Pinpoint the cell where the given text exists, returning its [X, Y] midpoint coordinate. 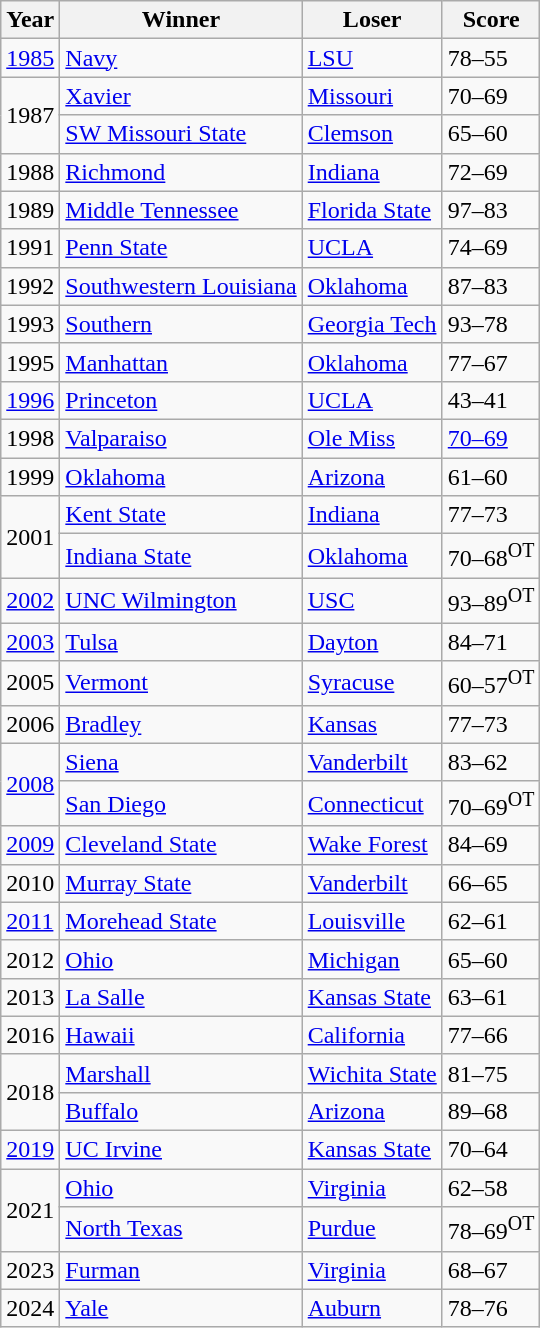
2012 [30, 959]
1999 [30, 477]
1987 [30, 115]
UC Irvine [181, 1150]
97–83 [491, 210]
Kansas [372, 724]
1989 [30, 210]
Middle Tennessee [181, 210]
2024 [30, 1308]
Winner [181, 20]
Cleveland State [181, 845]
Navy [181, 58]
North Texas [181, 1230]
Murray State [181, 883]
Indiana State [181, 556]
62–58 [491, 1188]
70–68OT [491, 556]
Georgia Tech [372, 324]
89–68 [491, 1111]
Year [30, 20]
62–61 [491, 921]
Auburn [372, 1308]
Hawaii [181, 1035]
Kent State [181, 515]
2011 [30, 921]
Purdue [372, 1230]
83–62 [491, 762]
87–83 [491, 286]
84–71 [491, 642]
Xavier [181, 96]
78–69OT [491, 1230]
Richmond [181, 172]
2023 [30, 1270]
78–76 [491, 1308]
Michigan [372, 959]
2009 [30, 845]
SW Missouri State [181, 134]
2003 [30, 642]
Clemson [372, 134]
2001 [30, 538]
1996 [30, 400]
93–78 [491, 324]
La Salle [181, 997]
81–75 [491, 1073]
78–55 [491, 58]
Siena [181, 762]
Marshall [181, 1073]
Ole Miss [372, 438]
2018 [30, 1092]
2002 [30, 600]
70–69OT [491, 804]
Score [491, 20]
1995 [30, 362]
1991 [30, 248]
Loser [372, 20]
Southern [181, 324]
2013 [30, 997]
LSU [372, 58]
77–67 [491, 362]
2016 [30, 1035]
USC [372, 600]
1988 [30, 172]
1985 [30, 58]
72–69 [491, 172]
UNC Wilmington [181, 600]
63–61 [491, 997]
66–65 [491, 883]
Wichita State [372, 1073]
Manhattan [181, 362]
Missouri [372, 96]
93–89OT [491, 600]
77–66 [491, 1035]
60–57OT [491, 684]
Florida State [372, 210]
1992 [30, 286]
2010 [30, 883]
Tulsa [181, 642]
2019 [30, 1150]
Buffalo [181, 1111]
Dayton [372, 642]
San Diego [181, 804]
Syracuse [372, 684]
68–67 [491, 1270]
74–69 [491, 248]
Louisville [372, 921]
Bradley [181, 724]
Penn State [181, 248]
61–60 [491, 477]
2021 [30, 1210]
2005 [30, 684]
84–69 [491, 845]
Yale [181, 1308]
1998 [30, 438]
Southwestern Louisiana [181, 286]
2008 [30, 784]
Connecticut [372, 804]
Princeton [181, 400]
Valparaiso [181, 438]
2006 [30, 724]
Morehead State [181, 921]
1993 [30, 324]
California [372, 1035]
Wake Forest [372, 845]
Furman [181, 1270]
70–64 [491, 1150]
43–41 [491, 400]
Vermont [181, 684]
